Pinpoint the cell where the given text exists, returning its [X, Y] midpoint coordinate. 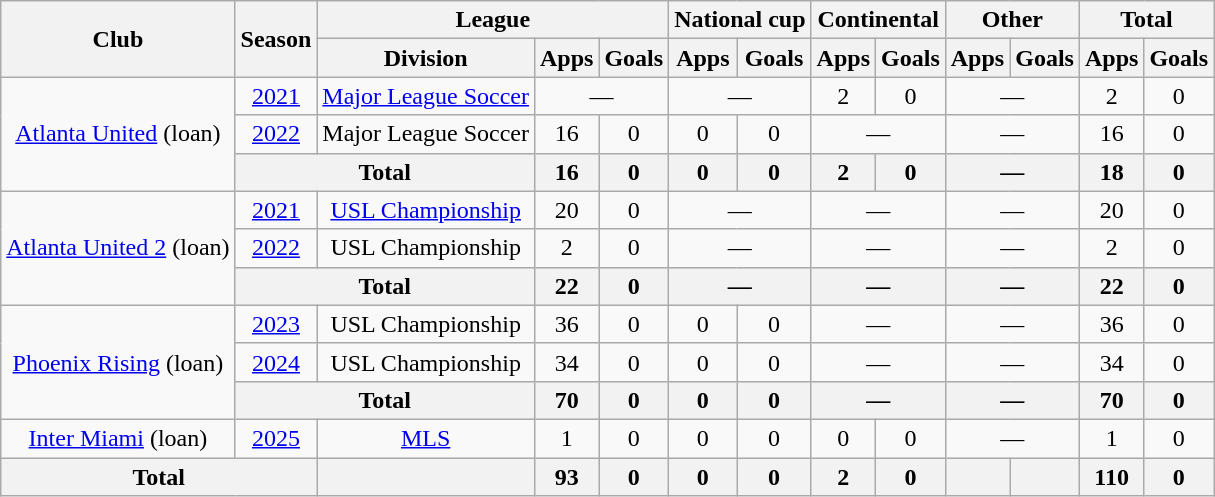
93 [566, 477]
2023 [276, 324]
110 [1111, 477]
Continental [878, 20]
Atlanta United (loan) [118, 134]
Season [276, 39]
Club [118, 39]
2025 [276, 438]
18 [1111, 172]
Atlanta United 2 (loan) [118, 248]
Division [426, 58]
National cup [740, 20]
Other [1012, 20]
MLS [426, 438]
Phoenix Rising (loan) [118, 362]
2024 [276, 362]
Inter Miami (loan) [118, 438]
League [493, 20]
